Provide the (x, y) coordinate of the cell's center where the given text is located.  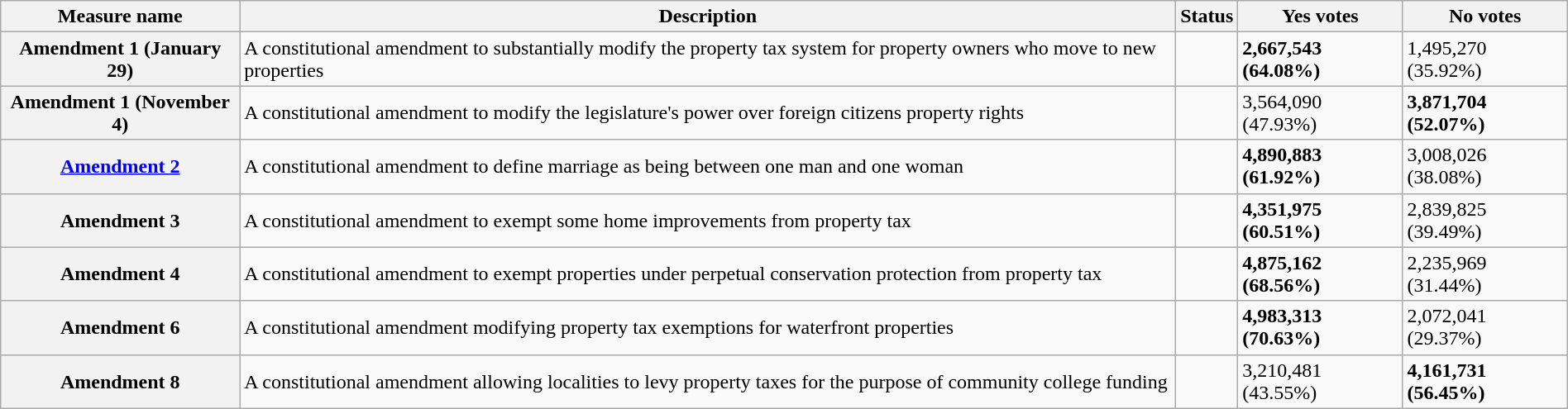
A constitutional amendment allowing localities to levy property taxes for the purpose of community college funding (708, 382)
3,871,704 (52.07%) (1485, 112)
Amendment 3 (121, 220)
4,351,975 (60.51%) (1320, 220)
A constitutional amendment to modify the legislature's power over foreign citizens property rights (708, 112)
Description (708, 17)
4,875,162 (68.56%) (1320, 274)
Amendment 1 (January 29) (121, 59)
3,008,026 (38.08%) (1485, 167)
No votes (1485, 17)
Amendment 4 (121, 274)
3,564,090 (47.93%) (1320, 112)
A constitutional amendment modifying property tax exemptions for waterfront properties (708, 327)
2,839,825 (39.49%) (1485, 220)
A constitutional amendment to exempt properties under perpetual conservation protection from property tax (708, 274)
2,235,969 (31.44%) (1485, 274)
Status (1207, 17)
4,161,731 (56.45%) (1485, 382)
A constitutional amendment to substantially modify the property tax system for property owners who move to new properties (708, 59)
2,072,041 (29.37%) (1485, 327)
2,667,543 (64.08%) (1320, 59)
4,983,313 (70.63%) (1320, 327)
A constitutional amendment to define marriage as being between one man and one woman (708, 167)
Amendment 2 (121, 167)
Yes votes (1320, 17)
1,495,270 (35.92%) (1485, 59)
A constitutional amendment to exempt some home improvements from property tax (708, 220)
Amendment 8 (121, 382)
4,890,883 (61.92%) (1320, 167)
3,210,481 (43.55%) (1320, 382)
Amendment 1 (November 4) (121, 112)
Measure name (121, 17)
Amendment 6 (121, 327)
